Output the [X, Y] coordinate of the center of the cell containing the given text.  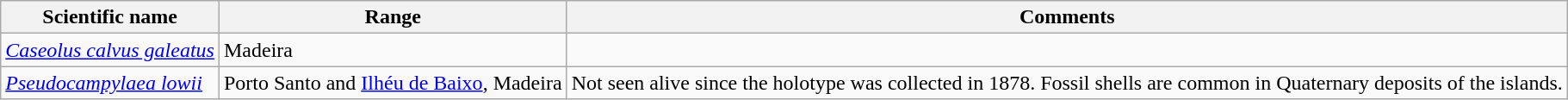
Comments [1067, 17]
Scientific name [110, 17]
Porto Santo and Ilhéu de Baixo, Madeira [393, 83]
Not seen alive since the holotype was collected in 1878. Fossil shells are common in Quaternary deposits of the islands. [1067, 83]
Range [393, 17]
Pseudocampylaea lowii [110, 83]
Madeira [393, 50]
Caseolus calvus galeatus [110, 50]
